Return (x, y) of the center of cell containing provided text 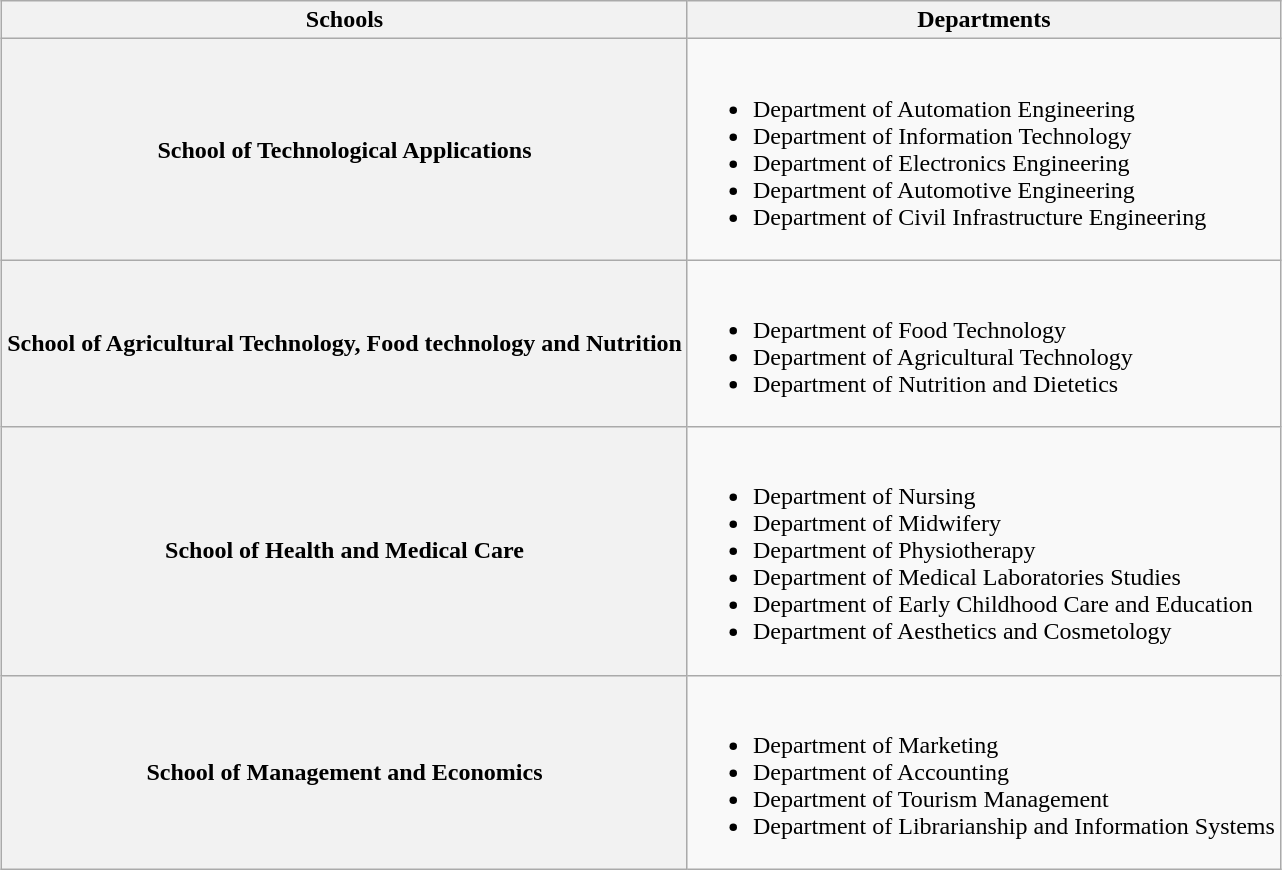
School of Management and Economics (345, 772)
School of Technological Applications (345, 150)
School of Agricultural Technology, Food technology and Nutrition (345, 344)
School of Health and Medical Care (345, 551)
Department of Food TechnologyDepartment of Agricultural TechnologyDepartment of Nutrition and Dietetics (984, 344)
Departments (984, 20)
Department of MarketingDepartment of AccountingDepartment of Tourism ManagementDepartment of Librarianship and Information Systems (984, 772)
Schools (345, 20)
